Capture the cell that displays the provided text and extract its (x, y) central coordinate. 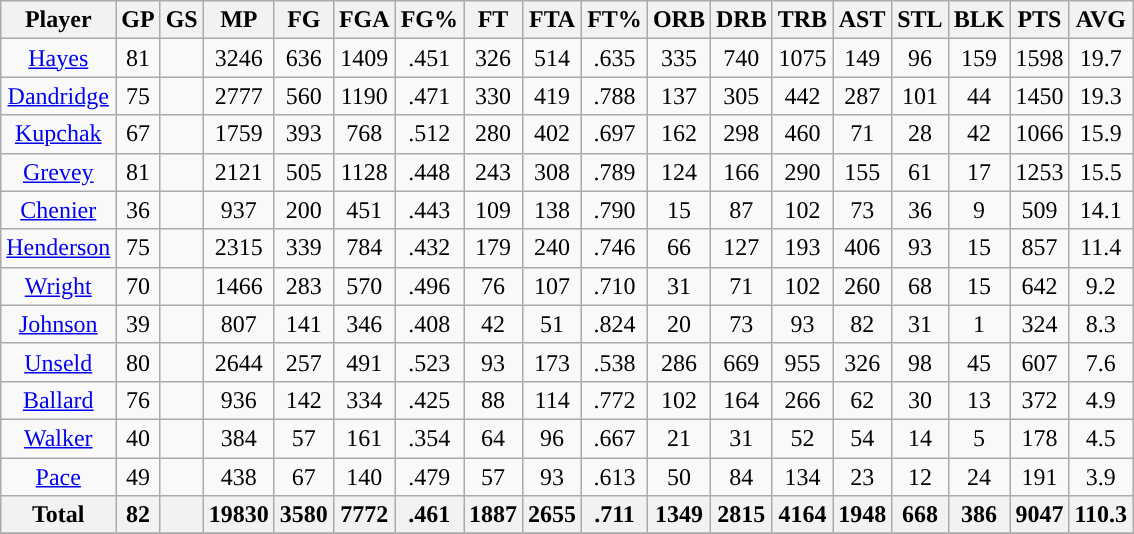
.613 (615, 477)
740 (741, 58)
642 (1040, 286)
FT (494, 20)
87 (741, 210)
509 (1040, 210)
287 (862, 96)
.512 (429, 134)
173 (552, 362)
.523 (429, 362)
68 (920, 286)
155 (862, 172)
.824 (615, 324)
4.5 (1101, 438)
.443 (429, 210)
505 (304, 172)
80 (138, 362)
30 (920, 400)
88 (494, 400)
.746 (615, 248)
406 (862, 248)
807 (238, 324)
560 (304, 96)
191 (1040, 477)
166 (741, 172)
1349 (678, 515)
1128 (364, 172)
107 (552, 286)
28 (920, 134)
BLK (979, 20)
283 (304, 286)
FTA (552, 20)
15.9 (1101, 134)
2644 (238, 362)
62 (862, 400)
19.7 (1101, 58)
Henderson (58, 248)
.408 (429, 324)
.451 (429, 58)
.448 (429, 172)
Kupchak (58, 134)
Pace (58, 477)
FG (304, 20)
9047 (1040, 515)
668 (920, 515)
14 (920, 438)
19.3 (1101, 96)
66 (678, 248)
179 (494, 248)
1598 (1040, 58)
.538 (615, 362)
50 (678, 477)
109 (494, 210)
AVG (1101, 20)
.711 (615, 515)
460 (802, 134)
1759 (238, 134)
MP (238, 20)
1450 (1040, 96)
491 (364, 362)
44 (979, 96)
7.6 (1101, 362)
FGA (364, 20)
937 (238, 210)
24 (979, 477)
138 (552, 210)
ORB (678, 20)
.432 (429, 248)
GS (182, 20)
570 (364, 286)
451 (364, 210)
45 (979, 362)
8.3 (1101, 324)
178 (1040, 438)
49 (138, 477)
164 (741, 400)
124 (678, 172)
386 (979, 515)
2777 (238, 96)
84 (741, 477)
9.2 (1101, 286)
Walker (58, 438)
857 (1040, 248)
Dandridge (58, 96)
936 (238, 400)
11.4 (1101, 248)
.496 (429, 286)
17 (979, 172)
54 (862, 438)
1887 (494, 515)
330 (494, 96)
636 (304, 58)
STL (920, 20)
15.5 (1101, 172)
372 (1040, 400)
AST (862, 20)
13 (979, 400)
141 (304, 324)
266 (802, 400)
607 (1040, 362)
243 (494, 172)
4.9 (1101, 400)
784 (364, 248)
Johnson (58, 324)
308 (552, 172)
3246 (238, 58)
669 (741, 362)
305 (741, 96)
.789 (615, 172)
260 (862, 286)
257 (304, 362)
193 (802, 248)
161 (364, 438)
162 (678, 134)
.667 (615, 438)
39 (138, 324)
Player (58, 20)
5 (979, 438)
334 (364, 400)
2655 (552, 515)
.788 (615, 96)
127 (741, 248)
200 (304, 210)
142 (304, 400)
Unseld (58, 362)
19830 (238, 515)
298 (741, 134)
419 (552, 96)
.635 (615, 58)
280 (494, 134)
.710 (615, 286)
.697 (615, 134)
159 (979, 58)
Ballard (58, 400)
2121 (238, 172)
768 (364, 134)
384 (238, 438)
1190 (364, 96)
FT% (615, 20)
402 (552, 134)
1253 (1040, 172)
2315 (238, 248)
70 (138, 286)
DRB (741, 20)
3580 (304, 515)
TRB (802, 20)
.425 (429, 400)
.479 (429, 477)
61 (920, 172)
GP (138, 20)
149 (862, 58)
9 (979, 210)
Total (58, 515)
1948 (862, 515)
7772 (364, 515)
Wright (58, 286)
23 (862, 477)
346 (364, 324)
137 (678, 96)
40 (138, 438)
514 (552, 58)
101 (920, 96)
955 (802, 362)
324 (1040, 324)
.354 (429, 438)
20 (678, 324)
PTS (1040, 20)
442 (802, 96)
.461 (429, 515)
14.1 (1101, 210)
1409 (364, 58)
286 (678, 362)
1075 (802, 58)
1 (979, 324)
Grevey (58, 172)
393 (304, 134)
98 (920, 362)
.471 (429, 96)
140 (364, 477)
52 (802, 438)
.790 (615, 210)
339 (304, 248)
114 (552, 400)
1466 (238, 286)
2815 (741, 515)
64 (494, 438)
21 (678, 438)
110.3 (1101, 515)
4164 (802, 515)
438 (238, 477)
240 (552, 248)
Hayes (58, 58)
12 (920, 477)
1066 (1040, 134)
FG% (429, 20)
.772 (615, 400)
134 (802, 477)
Chenier (58, 210)
335 (678, 58)
51 (552, 324)
3.9 (1101, 477)
290 (802, 172)
